Identify which cell holds the provided text, then report its [X, Y] central coordinate. 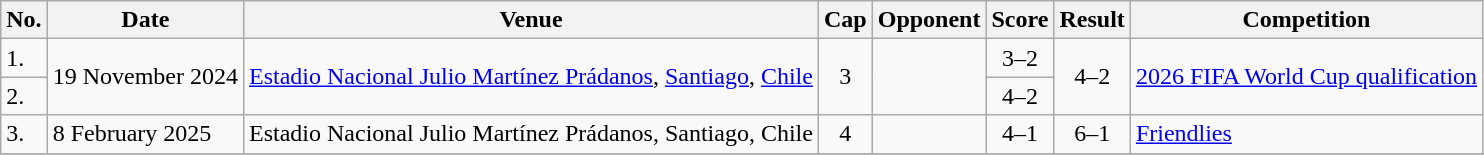
4 [845, 134]
Venue [532, 20]
Opponent [929, 20]
Result [1092, 20]
Friendlies [1306, 134]
Score [1020, 20]
No. [24, 20]
1. [24, 58]
4–1 [1020, 134]
2. [24, 96]
Cap [845, 20]
Date [145, 20]
8 February 2025 [145, 134]
3–2 [1020, 58]
6–1 [1092, 134]
3. [24, 134]
3 [845, 77]
19 November 2024 [145, 77]
2026 FIFA World Cup qualification [1306, 77]
Competition [1306, 20]
